For the text-containing cell, return its midpoint in (X, Y) coordinate format. 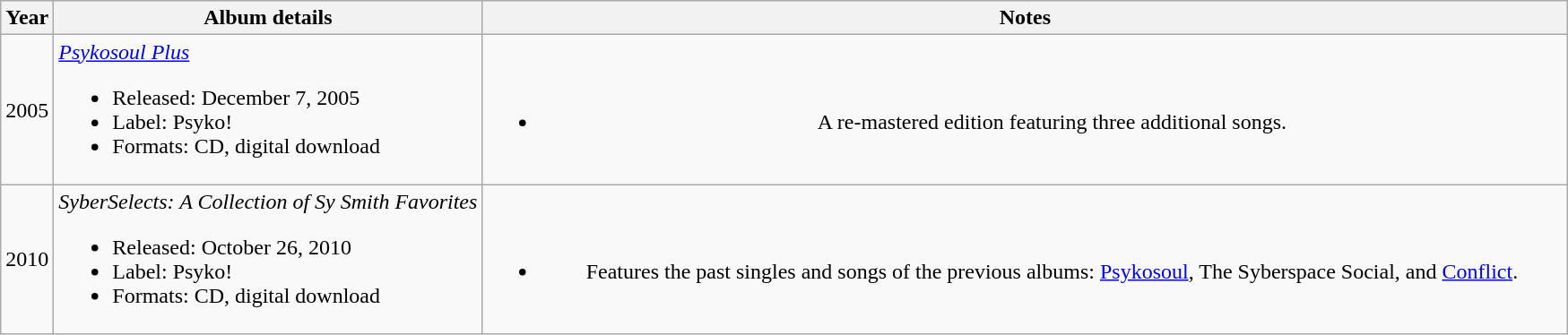
SyberSelects: A Collection of Sy Smith FavoritesReleased: October 26, 2010Label: Psyko!Formats: CD, digital download (268, 260)
2005 (27, 109)
A re-mastered edition featuring three additional songs. (1026, 109)
Features the past singles and songs of the previous albums: Psykosoul, The Syberspace Social, and Conflict. (1026, 260)
2010 (27, 260)
Album details (268, 18)
Notes (1026, 18)
Psykosoul PlusReleased: December 7, 2005Label: Psyko!Formats: CD, digital download (268, 109)
Year (27, 18)
